From the cell containing the given text, extract its center point as (x, y) coordinate. 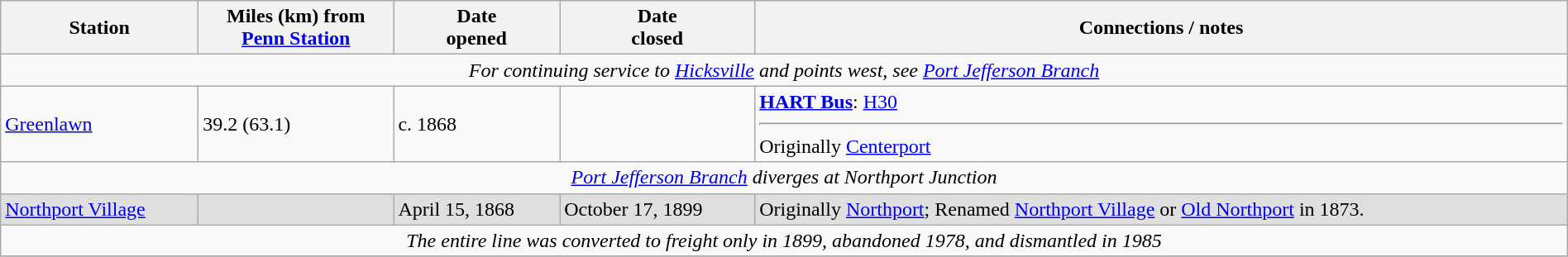
For continuing service to Hicksville and points west, see Port Jefferson Branch (784, 70)
Northport Village (99, 209)
October 17, 1899 (657, 209)
Port Jefferson Branch diverges at Northport Junction (784, 178)
Miles (km) fromPenn Station (296, 28)
April 15, 1868 (476, 209)
39.2 (63.1) (296, 124)
Dateclosed (657, 28)
The entire line was converted to freight only in 1899, abandoned 1978, and dismantled in 1985 (784, 240)
Greenlawn (99, 124)
Dateopened (476, 28)
HART Bus: H30Originally Centerport (1161, 124)
c. 1868 (476, 124)
Connections / notes (1161, 28)
Station (99, 28)
Originally Northport; Renamed Northport Village or Old Northport in 1873. (1161, 209)
